Identify which cell holds the provided text, then report its [x, y] central coordinate. 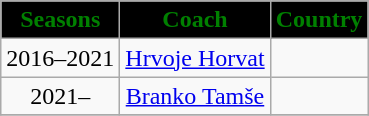
2021– [60, 96]
Branko Tamše [195, 96]
Country [319, 20]
2016–2021 [60, 58]
Hrvoje Horvat [195, 58]
Seasons [60, 20]
Coach [195, 20]
